Search for the cell housing the specified text and yield its (x, y) center coordinate. 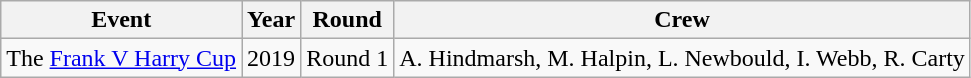
Year (272, 20)
Round 1 (348, 58)
Round (348, 20)
Crew (682, 20)
Event (122, 20)
2019 (272, 58)
A. Hindmarsh, M. Halpin, L. Newbould, I. Webb, R. Carty (682, 58)
The Frank V Harry Cup (122, 58)
